Detect which cell encompasses the target text, then output its [x, y] center coordinate. 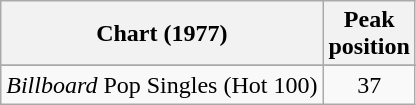
Peakposition [369, 34]
Chart (1977) [162, 34]
37 [369, 85]
Billboard Pop Singles (Hot 100) [162, 85]
